From the cell containing the given text, extract its center point as (X, Y) coordinate. 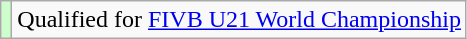
Qualified for FIVB U21 World Championship (240, 20)
